Output the [x, y] coordinate of the center of the cell containing the given text.  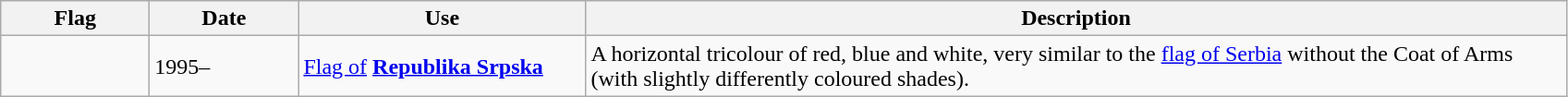
Date [224, 18]
Flag of Republika Srpska [442, 67]
1995– [224, 67]
Flag [76, 18]
Description [1076, 18]
Use [442, 18]
